Determine the [x, y] coordinate at the center of the cell enclosing the given text.  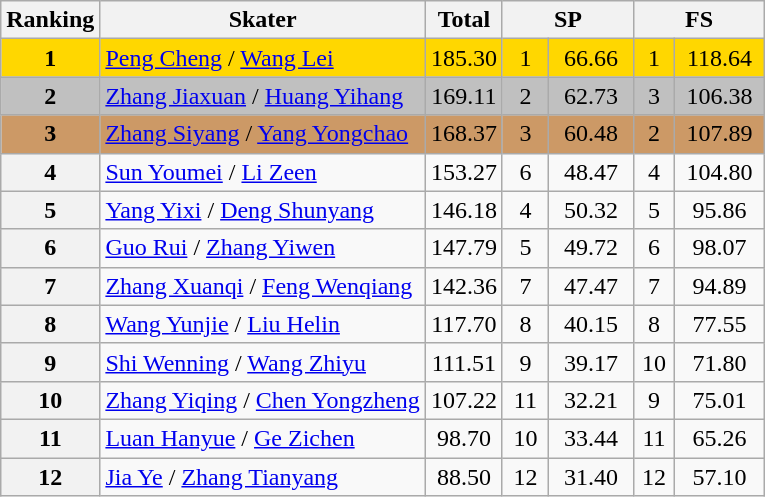
142.36 [464, 286]
111.51 [464, 362]
50.32 [590, 210]
117.70 [464, 324]
94.89 [719, 286]
169.11 [464, 96]
Wang Yunjie / Liu Helin [263, 324]
FS [700, 20]
39.17 [590, 362]
Yang Yixi / Deng Shunyang [263, 210]
Zhang Xuanqi / Feng Wenqiang [263, 286]
118.64 [719, 58]
Ranking [50, 20]
107.22 [464, 400]
98.70 [464, 438]
32.21 [590, 400]
57.10 [719, 477]
77.55 [719, 324]
75.01 [719, 400]
Skater [263, 20]
153.27 [464, 172]
Luan Hanyue / Ge Zichen [263, 438]
107.89 [719, 134]
62.73 [590, 96]
Zhang Jiaxuan / Huang Yihang [263, 96]
98.07 [719, 248]
Peng Cheng / Wang Lei [263, 58]
104.80 [719, 172]
31.40 [590, 477]
Guo Rui / Zhang Yiwen [263, 248]
49.72 [590, 248]
65.26 [719, 438]
48.47 [590, 172]
47.47 [590, 286]
Jia Ye / Zhang Tianyang [263, 477]
Total [464, 20]
168.37 [464, 134]
66.66 [590, 58]
Zhang Siyang / Yang Yongchao [263, 134]
106.38 [719, 96]
71.80 [719, 362]
33.44 [590, 438]
Shi Wenning / Wang Zhiyu [263, 362]
60.48 [590, 134]
40.15 [590, 324]
SP [568, 20]
147.79 [464, 248]
Zhang Yiqing / Chen Yongzheng [263, 400]
95.86 [719, 210]
185.30 [464, 58]
146.18 [464, 210]
Sun Youmei / Li Zeen [263, 172]
88.50 [464, 477]
